Find where the given text appears and provide that cell's center as [X, Y] coordinate. 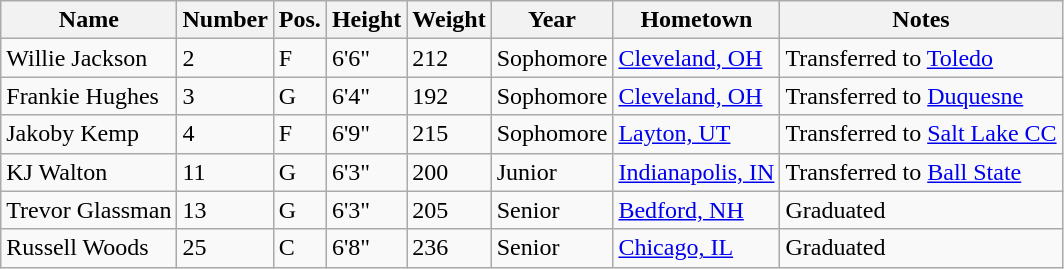
212 [449, 58]
2 [225, 58]
Trevor Glassman [89, 210]
C [300, 248]
3 [225, 96]
236 [449, 248]
Layton, UT [696, 134]
25 [225, 248]
Chicago, IL [696, 248]
Transferred to Ball State [921, 172]
Bedford, NH [696, 210]
Indianapolis, IN [696, 172]
Name [89, 20]
Notes [921, 20]
6'8" [366, 248]
192 [449, 96]
Russell Woods [89, 248]
Frankie Hughes [89, 96]
6'6" [366, 58]
11 [225, 172]
6'9" [366, 134]
Year [552, 20]
Pos. [300, 20]
Hometown [696, 20]
215 [449, 134]
Jakoby Kemp [89, 134]
Transferred to Toledo [921, 58]
200 [449, 172]
Transferred to Duquesne [921, 96]
205 [449, 210]
Transferred to Salt Lake CC [921, 134]
6'4" [366, 96]
Willie Jackson [89, 58]
Height [366, 20]
KJ Walton [89, 172]
4 [225, 134]
13 [225, 210]
Weight [449, 20]
Number [225, 20]
Junior [552, 172]
